Detect which cell encompasses the target text, then output its [x, y] center coordinate. 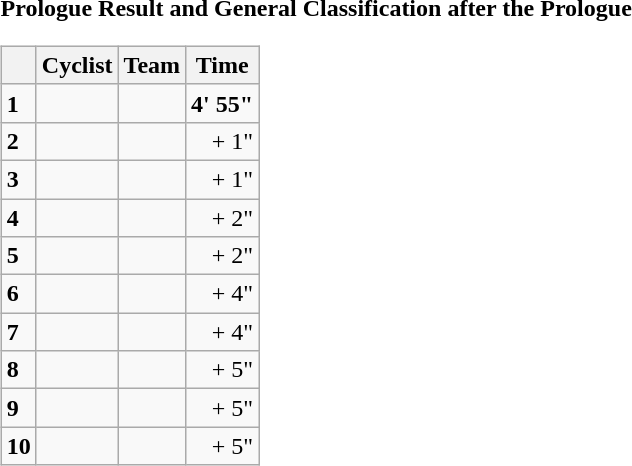
10 [18, 446]
Cyclist [77, 65]
7 [18, 332]
1 [18, 103]
2 [18, 141]
5 [18, 256]
8 [18, 370]
6 [18, 294]
4' 55" [222, 103]
Team [152, 65]
4 [18, 217]
3 [18, 179]
Time [222, 65]
9 [18, 408]
